Extract the [X, Y] coordinate from the center of the cell holding the provided text.  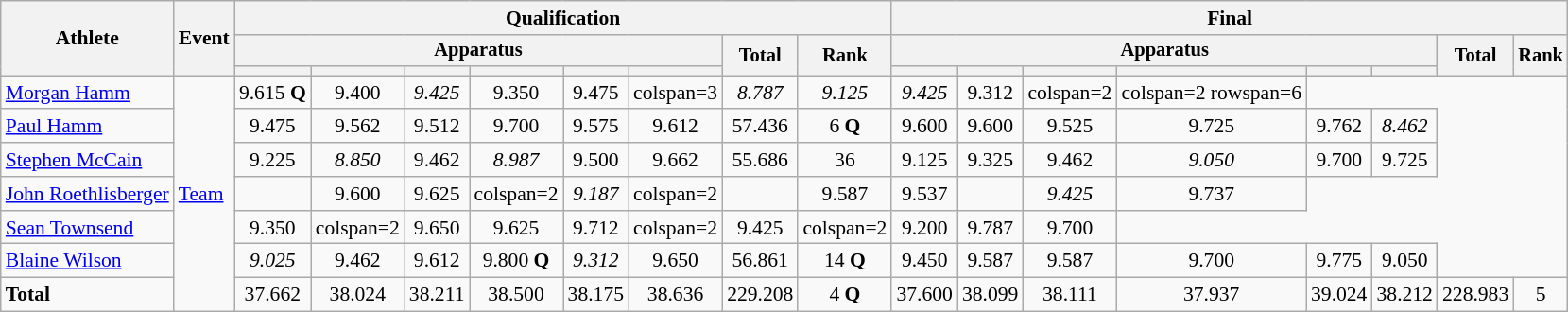
Final [1229, 18]
229.208 [760, 295]
9.762 [1338, 127]
37.662 [272, 295]
8.850 [357, 160]
38.099 [991, 295]
Paul Hamm [87, 127]
8.987 [516, 160]
9.187 [595, 194]
8.462 [1404, 127]
37.600 [924, 295]
Stephen McCain [87, 160]
Athlete [87, 38]
9.787 [991, 228]
9.525 [1070, 127]
Event [204, 38]
Sean Townsend [87, 228]
228.983 [1475, 295]
6 Q [845, 127]
9.615 Q [272, 93]
38.500 [516, 295]
9.575 [595, 127]
5 [1541, 295]
14 Q [845, 261]
38.175 [595, 295]
9.737 [1212, 194]
8.787 [760, 93]
Morgan Hamm [87, 93]
37.937 [1212, 295]
9.450 [924, 261]
38.211 [437, 295]
38.111 [1070, 295]
Qualification [563, 18]
4 Q [845, 295]
9.225 [272, 160]
Team [204, 193]
9.200 [924, 228]
55.686 [760, 160]
colspan=2 rowspan=6 [1212, 93]
Blaine Wilson [87, 261]
9.500 [595, 160]
9.512 [437, 127]
9.712 [595, 228]
9.775 [1338, 261]
9.562 [357, 127]
colspan=3 [675, 93]
John Roethlisberger [87, 194]
9.025 [272, 261]
36 [845, 160]
9.537 [924, 194]
56.861 [760, 261]
39.024 [1338, 295]
9.400 [357, 93]
9.662 [675, 160]
38.212 [1404, 295]
57.436 [760, 127]
9.325 [991, 160]
38.636 [675, 295]
9.800 Q [516, 261]
38.024 [357, 295]
